Determine the [X, Y] coordinate at the center of the cell enclosing the given text.  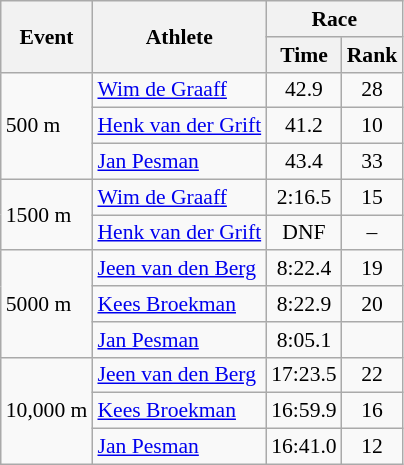
8:22.4 [304, 269]
Event [47, 36]
10,000 m [47, 410]
15 [372, 197]
Rank [372, 55]
22 [372, 375]
10 [372, 126]
16 [372, 411]
1500 m [47, 214]
Athlete [179, 36]
8:05.1 [304, 340]
8:22.9 [304, 304]
DNF [304, 233]
16:59.9 [304, 411]
Race [334, 19]
28 [372, 90]
19 [372, 269]
500 m [47, 126]
Time [304, 55]
20 [372, 304]
5000 m [47, 304]
– [372, 233]
33 [372, 162]
42.9 [304, 90]
12 [372, 447]
2:16.5 [304, 197]
17:23.5 [304, 375]
16:41.0 [304, 447]
41.2 [304, 126]
43.4 [304, 162]
